Search for the cell housing the specified text and yield its [X, Y] center coordinate. 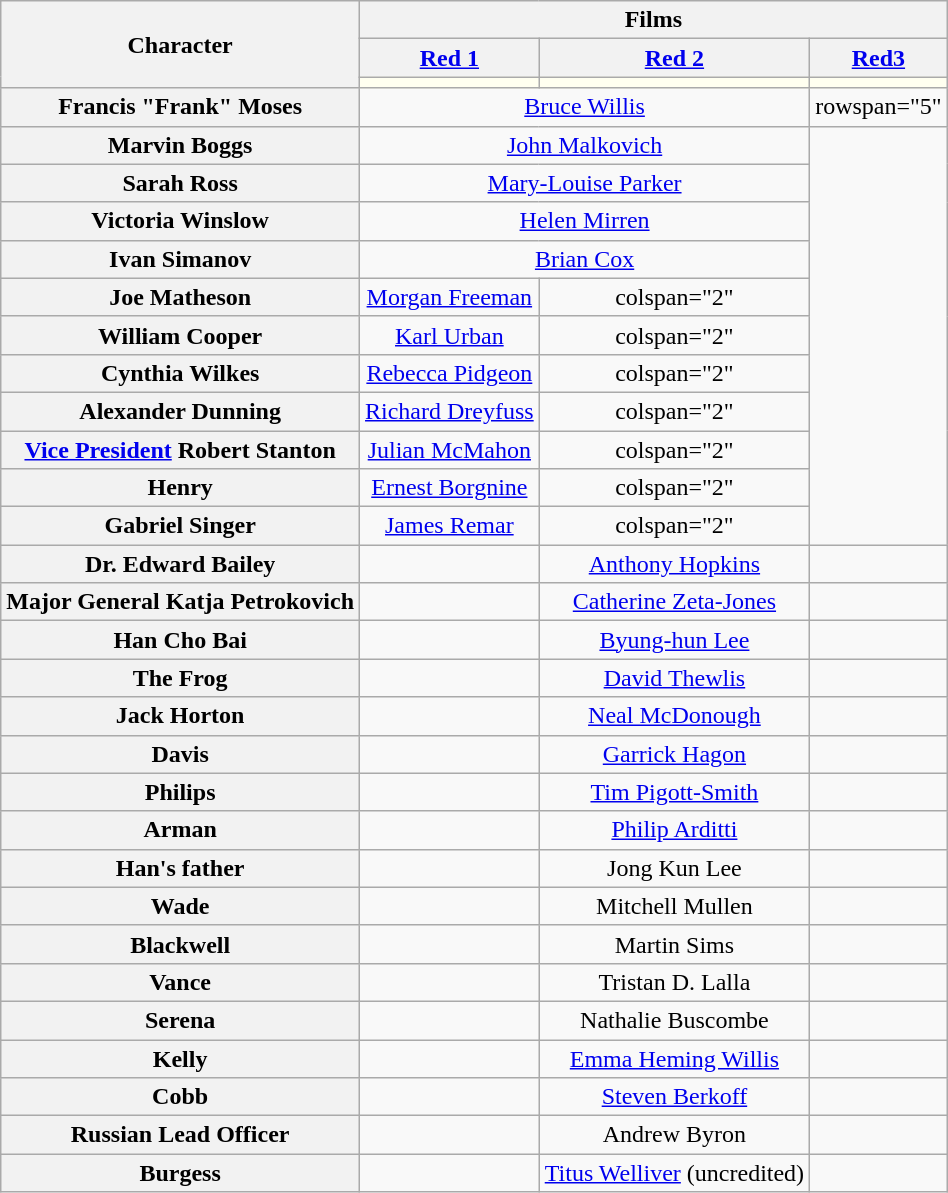
Ernest Borgnine [450, 488]
Tim Pigott-Smith [674, 792]
Emma Heming Willis [674, 1059]
Bruce Willis [585, 107]
Red 2 [674, 58]
Garrick Hagon [674, 754]
Byung-hun Lee [674, 640]
Nathalie Buscombe [674, 1020]
David Thewlis [674, 678]
Gabriel Singer [180, 526]
Character [180, 44]
Dr. Edward Bailey [180, 564]
Richard Dreyfuss [450, 411]
Morgan Freeman [450, 297]
Henry [180, 488]
Russian Lead Officer [180, 1135]
rowspan="5" [879, 107]
Vice President Robert Stanton [180, 449]
Tristan D. Lalla [674, 982]
Jack Horton [180, 716]
Joe Matheson [180, 297]
Helen Mirren [585, 221]
Philip Arditti [674, 830]
Neal McDonough [674, 716]
Anthony Hopkins [674, 564]
Andrew Byron [674, 1135]
Mitchell Mullen [674, 906]
Arman [180, 830]
Steven Berkoff [674, 1097]
The Frog [180, 678]
Catherine Zeta-Jones [674, 602]
Philips [180, 792]
Brian Cox [585, 259]
Cynthia Wilkes [180, 373]
Mary-Louise Parker [585, 183]
Vance [180, 982]
Serena [180, 1020]
Burgess [180, 1173]
Davis [180, 754]
Films [654, 20]
Kelly [180, 1059]
Red3 [879, 58]
Victoria Winslow [180, 221]
Ivan Simanov [180, 259]
Han Cho Bai [180, 640]
John Malkovich [585, 145]
Francis "Frank" Moses [180, 107]
Major General Katja Petrokovich [180, 602]
Cobb [180, 1097]
Martin Sims [674, 944]
Sarah Ross [180, 183]
Titus Welliver (uncredited) [674, 1173]
James Remar [450, 526]
Alexander Dunning [180, 411]
Jong Kun Lee [674, 868]
Red 1 [450, 58]
Julian McMahon [450, 449]
Wade [180, 906]
Karl Urban [450, 335]
Rebecca Pidgeon [450, 373]
Han's father [180, 868]
Blackwell [180, 944]
Marvin Boggs [180, 145]
William Cooper [180, 335]
